Pinpoint the cell where the given text exists, returning its (X, Y) midpoint coordinate. 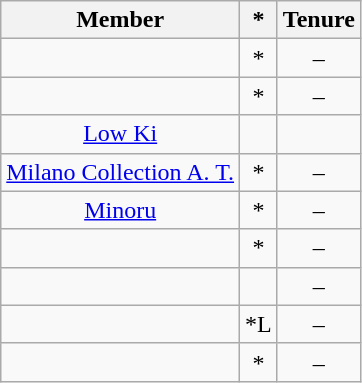
Minoru (120, 210)
*L (259, 324)
Low Ki (120, 134)
Tenure (318, 20)
Milano Collection A. T. (120, 172)
Member (120, 20)
